Search for the cell housing the specified text and yield its [x, y] center coordinate. 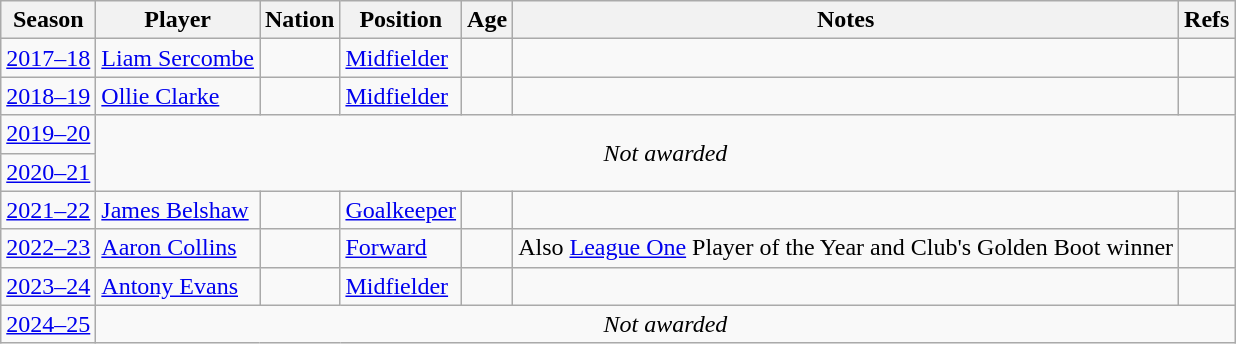
Liam Sercombe [178, 58]
Also League One Player of the Year and Club's Golden Boot winner [846, 248]
2017–18 [48, 58]
Ollie Clarke [178, 96]
Forward [401, 248]
Nation [300, 20]
2022–23 [48, 248]
2023–24 [48, 286]
Season [48, 20]
Notes [846, 20]
2021–22 [48, 210]
James Belshaw [178, 210]
Refs [1207, 20]
2024–25 [48, 324]
Player [178, 20]
Goalkeeper [401, 210]
Aaron Collins [178, 248]
Antony Evans [178, 286]
2019–20 [48, 134]
2020–21 [48, 172]
Position [401, 20]
Age [488, 20]
2018–19 [48, 96]
